From the cell containing the given text, extract its center point as [X, Y] coordinate. 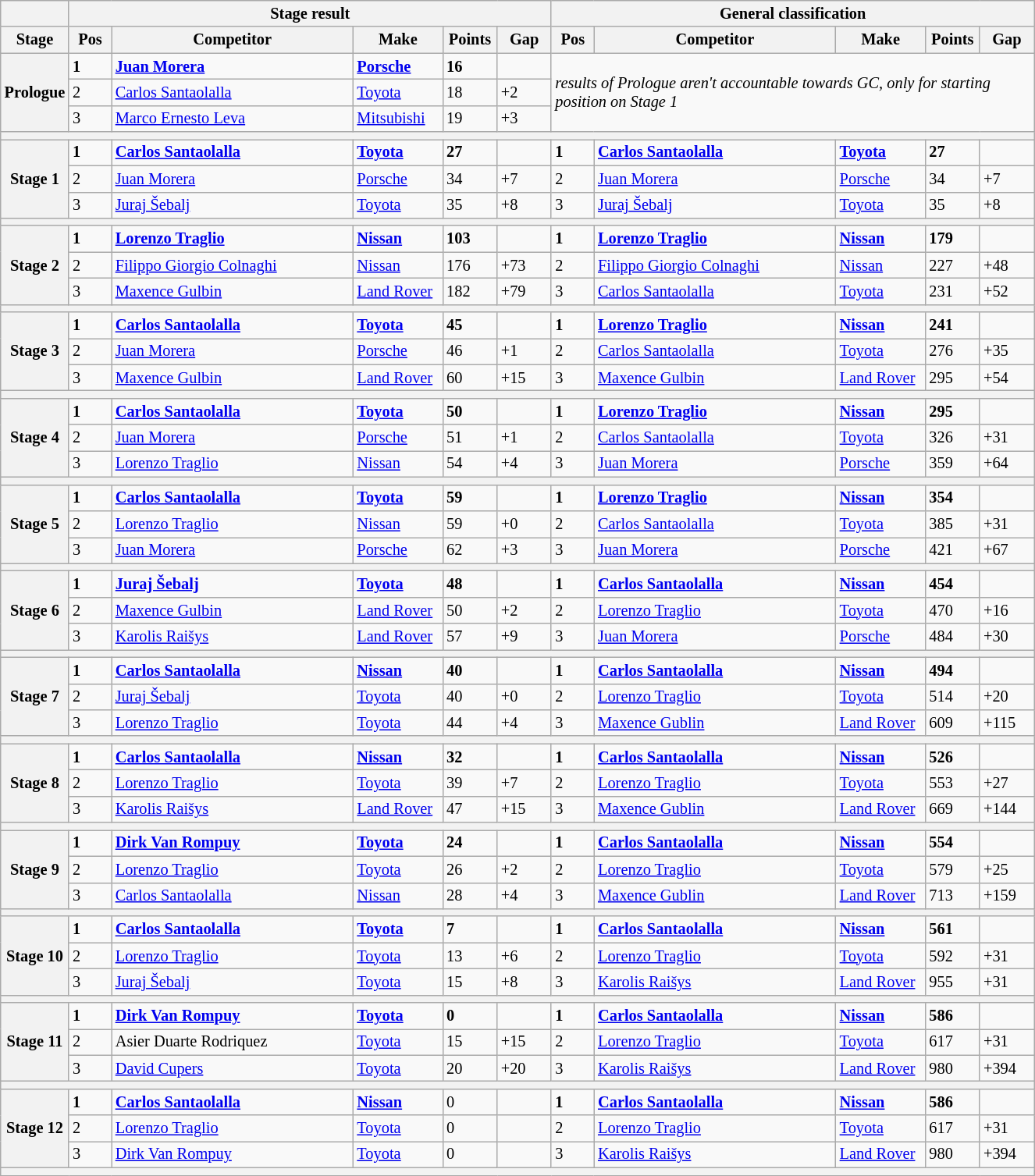
57 [470, 637]
669 [952, 809]
359 [952, 464]
+159 [1007, 896]
Stage 9 [34, 869]
494 [952, 670]
20 [470, 1068]
Asier Duarte Rodriquez [233, 1042]
326 [952, 438]
Stage result [310, 13]
48 [470, 584]
General classification [792, 13]
526 [952, 757]
609 [952, 723]
227 [952, 265]
561 [952, 929]
Stage 6 [34, 610]
Stage 8 [34, 783]
results of Prologue aren't accountable towards GC, only for starting position on Stage 1 [792, 92]
28 [470, 896]
7 [470, 929]
231 [952, 291]
182 [470, 291]
32 [470, 757]
51 [470, 438]
385 [952, 524]
19 [470, 119]
241 [952, 325]
+64 [1007, 464]
470 [952, 610]
+115 [1007, 723]
Prologue [34, 92]
176 [470, 265]
354 [952, 498]
Stage 12 [34, 1128]
Stage 2 [34, 265]
+9 [525, 637]
514 [952, 697]
47 [470, 809]
+16 [1007, 610]
Mitsubishi [398, 119]
Stage 1 [34, 178]
955 [952, 982]
579 [952, 869]
+73 [525, 265]
179 [952, 239]
Stage 5 [34, 524]
62 [470, 550]
276 [952, 351]
454 [952, 584]
44 [470, 723]
+25 [1007, 869]
39 [470, 783]
+67 [1007, 550]
13 [470, 956]
Stage 10 [34, 955]
421 [952, 550]
16 [470, 66]
713 [952, 896]
45 [470, 325]
+48 [1007, 265]
46 [470, 351]
+144 [1007, 809]
Stage 11 [34, 1043]
+6 [525, 956]
+30 [1007, 637]
Stage 3 [34, 351]
+52 [1007, 291]
Marco Ernesto Leva [233, 119]
554 [952, 843]
+35 [1007, 351]
Stage 4 [34, 437]
24 [470, 843]
26 [470, 869]
+54 [1007, 378]
553 [952, 783]
484 [952, 637]
54 [470, 464]
Stage [34, 40]
60 [470, 378]
Stage 7 [34, 696]
+79 [525, 291]
David Cupers [233, 1068]
18 [470, 92]
103 [470, 239]
+27 [1007, 783]
592 [952, 956]
